Capture the cell that displays the provided text and extract its [x, y] central coordinate. 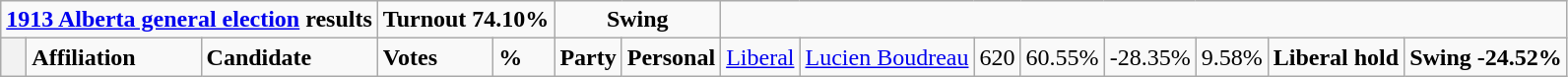
Lucien Boudreau [886, 57]
-28.35% [1150, 57]
Swing [638, 20]
60.55% [1062, 57]
Swing -24.52% [1486, 57]
Turnout 74.10% [466, 20]
Personal [671, 57]
% [524, 57]
Liberal hold [1336, 57]
1913 Alberta general election results [189, 20]
Liberal [760, 57]
Party [588, 57]
Affiliation [114, 57]
Candidate [290, 57]
620 [997, 57]
9.58% [1231, 57]
Votes [435, 57]
